Return the (X, Y) coordinate for the center point of the cell that contains the specified text.  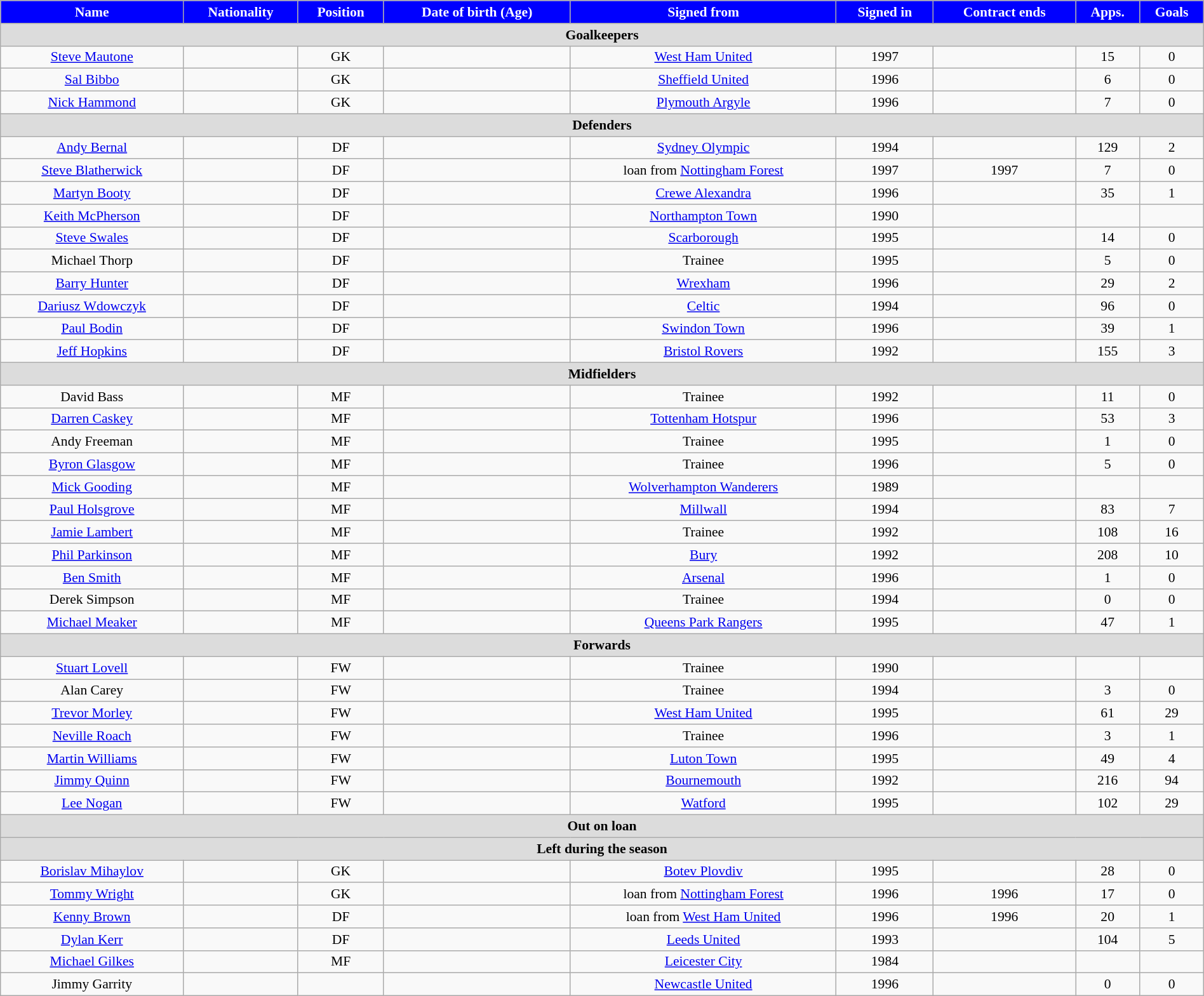
47 (1107, 623)
loan from West Ham United (704, 917)
102 (1107, 804)
Jamie Lambert (92, 533)
Defenders (602, 125)
Mick Gooding (92, 487)
Celtic (704, 306)
Lee Nogan (92, 804)
17 (1107, 894)
Swindon Town (704, 329)
208 (1107, 555)
Crewe Alexandra (704, 193)
6 (1107, 80)
Michael Gilkes (92, 962)
Trevor Morley (92, 714)
Michael Meaker (92, 623)
Keith McPherson (92, 216)
Nationality (241, 12)
Borislav Mihaylov (92, 872)
Steve Swales (92, 238)
Jimmy Garrity (92, 985)
Watford (704, 804)
Queens Park Rangers (704, 623)
Byron Glasgow (92, 465)
Andy Freeman (92, 442)
94 (1172, 781)
Botev Plovdiv (704, 872)
Dariusz Wdowczyk (92, 306)
16 (1172, 533)
Tottenham Hotspur (704, 419)
Andy Bernal (92, 148)
Goalkeepers (602, 35)
11 (1107, 397)
Date of birth (Age) (477, 12)
Steve Mautone (92, 57)
28 (1107, 872)
1984 (885, 962)
83 (1107, 510)
Martyn Booty (92, 193)
Kenny Brown (92, 917)
1989 (885, 487)
Name (92, 12)
Paul Bodin (92, 329)
Wrexham (704, 284)
15 (1107, 57)
108 (1107, 533)
216 (1107, 781)
155 (1107, 352)
Signed in (885, 12)
Plymouth Argyle (704, 103)
Newcastle United (704, 985)
Left during the season (602, 849)
Signed from (704, 12)
Bury (704, 555)
Out on loan (602, 827)
Bournemouth (704, 781)
Dylan Kerr (92, 940)
10 (1172, 555)
39 (1107, 329)
Steve Blatherwick (92, 171)
Ben Smith (92, 578)
Midfielders (602, 374)
Northampton Town (704, 216)
Alan Carey (92, 691)
20 (1107, 917)
Leicester City (704, 962)
53 (1107, 419)
1993 (885, 940)
Wolverhampton Wanderers (704, 487)
Darren Caskey (92, 419)
Position (340, 12)
35 (1107, 193)
Luton Town (704, 759)
4 (1172, 759)
96 (1107, 306)
Tommy Wright (92, 894)
Arsenal (704, 578)
Jimmy Quinn (92, 781)
Leeds United (704, 940)
Martin Williams (92, 759)
Paul Holsgrove (92, 510)
Forwards (602, 646)
Goals (1172, 12)
Millwall (704, 510)
Apps. (1107, 12)
Stuart Lovell (92, 668)
Neville Roach (92, 736)
61 (1107, 714)
Sal Bibbo (92, 80)
Contract ends (1005, 12)
Nick Hammond (92, 103)
Barry Hunter (92, 284)
David Bass (92, 397)
14 (1107, 238)
Derek Simpson (92, 600)
Phil Parkinson (92, 555)
129 (1107, 148)
104 (1107, 940)
49 (1107, 759)
Scarborough (704, 238)
Sydney Olympic (704, 148)
Sheffield United (704, 80)
Michael Thorp (92, 261)
Jeff Hopkins (92, 352)
Bristol Rovers (704, 352)
